Return [x, y] of the center of cell containing provided text 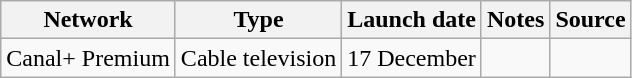
Canal+ Premium [88, 58]
Type [258, 20]
Network [88, 20]
Notes [515, 20]
Source [590, 20]
17 December [412, 58]
Cable television [258, 58]
Launch date [412, 20]
